Locate the cell with the specified text and output its [X, Y] center coordinate. 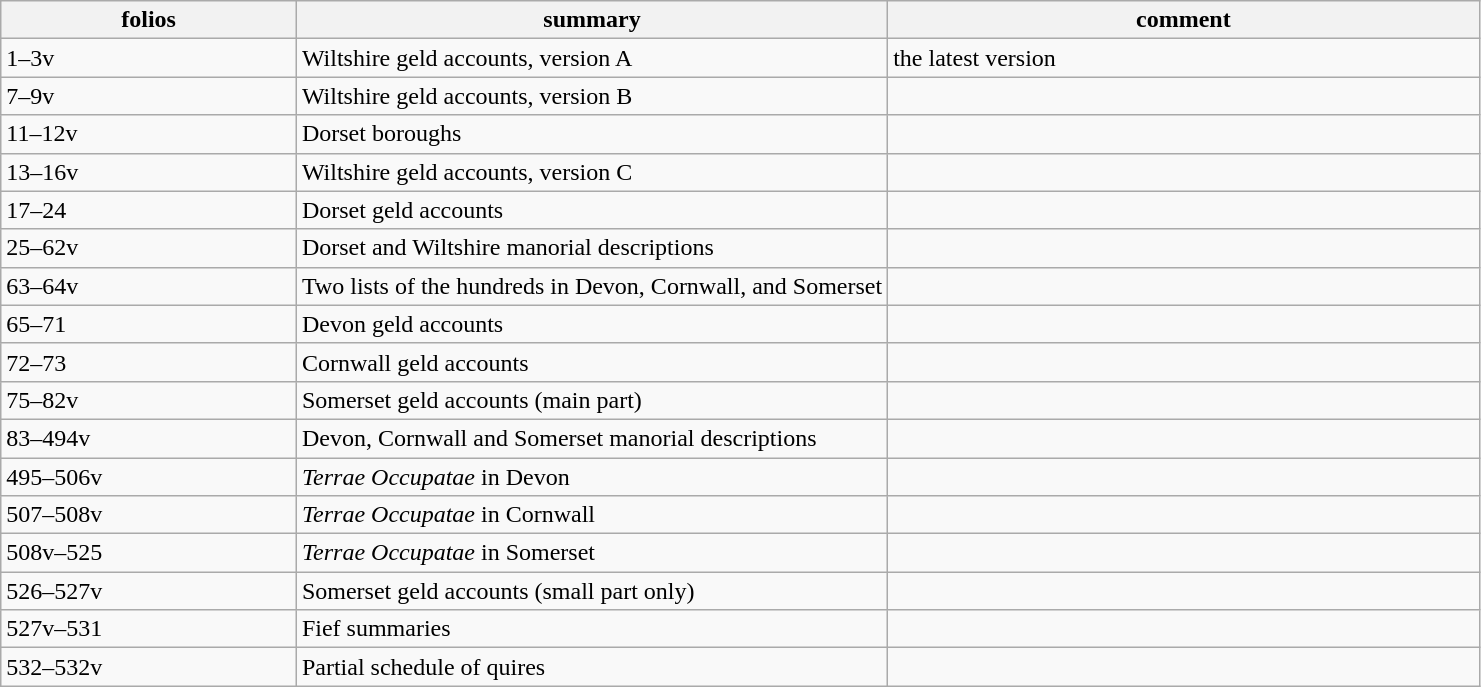
Partial schedule of quires [592, 667]
Somerset geld accounts (main part) [592, 400]
72–73 [149, 362]
folios [149, 20]
Fief summaries [592, 629]
Somerset geld accounts (small part only) [592, 591]
Terrae Occupatae in Devon [592, 477]
1–3v [149, 58]
13–16v [149, 172]
532–532v [149, 667]
508v–525 [149, 553]
11–12v [149, 134]
527v–531 [149, 629]
83–494v [149, 438]
summary [592, 20]
the latest version [1184, 58]
Dorset boroughs [592, 134]
Devon, Cornwall and Somerset manorial descriptions [592, 438]
Dorset geld accounts [592, 210]
17–24 [149, 210]
Terrae Occupatae in Somerset [592, 553]
Wiltshire geld accounts, version A [592, 58]
75–82v [149, 400]
Cornwall geld accounts [592, 362]
25–62v [149, 248]
comment [1184, 20]
65–71 [149, 324]
Wiltshire geld accounts, version C [592, 172]
495–506v [149, 477]
Two lists of the hundreds in Devon, Cornwall, and Somerset [592, 286]
Dorset and Wiltshire manorial descriptions [592, 248]
526–527v [149, 591]
7–9v [149, 96]
Devon geld accounts [592, 324]
63–64v [149, 286]
Terrae Occupatae in Cornwall [592, 515]
Wiltshire geld accounts, version B [592, 96]
507–508v [149, 515]
